Provide the (X, Y) coordinate of the cell's center where the given text is located.  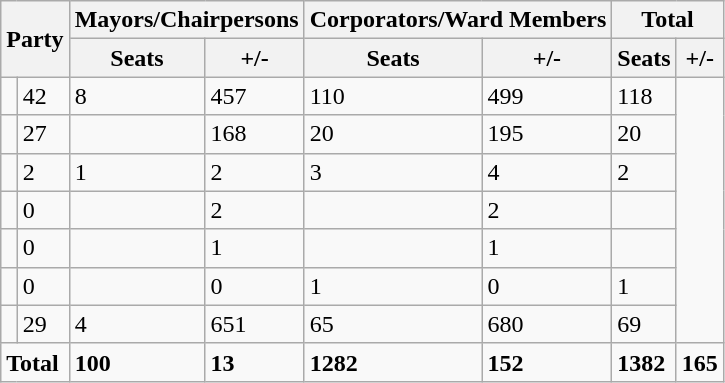
27 (43, 134)
168 (254, 134)
65 (393, 324)
165 (700, 362)
152 (547, 362)
13 (254, 362)
1382 (644, 362)
680 (547, 324)
110 (393, 96)
8 (137, 96)
69 (644, 324)
Mayors/Chairpersons (186, 20)
Party (35, 39)
100 (137, 362)
457 (254, 96)
42 (43, 96)
3 (393, 172)
29 (43, 324)
651 (254, 324)
Corporators/Ward Members (458, 20)
118 (644, 96)
499 (547, 96)
1282 (393, 362)
195 (547, 134)
